Detect which cell encompasses the target text, then output its (X, Y) center coordinate. 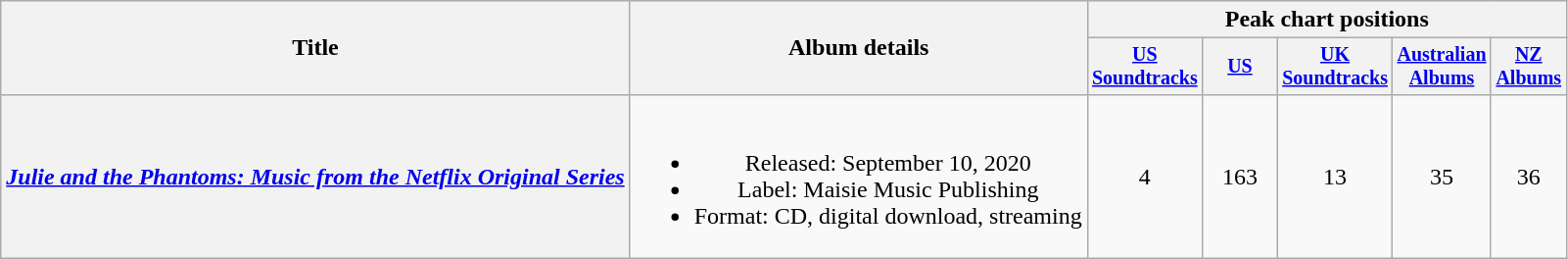
36 (1528, 177)
Released: September 10, 2020Label: Maisie Music PublishingFormat: CD, digital download, streaming (858, 177)
NZ Albums (1528, 67)
US Soundtracks (1144, 67)
Peak chart positions (1326, 20)
Title (315, 48)
13 (1334, 177)
35 (1442, 177)
163 (1240, 177)
4 (1144, 177)
Album details (858, 48)
Australian Albums (1442, 67)
Julie and the Phantoms: Music from the Netflix Original Series (315, 177)
US (1240, 67)
UK Soundtracks (1334, 67)
